Extract the [x, y] coordinate from the center of the cell holding the provided text.  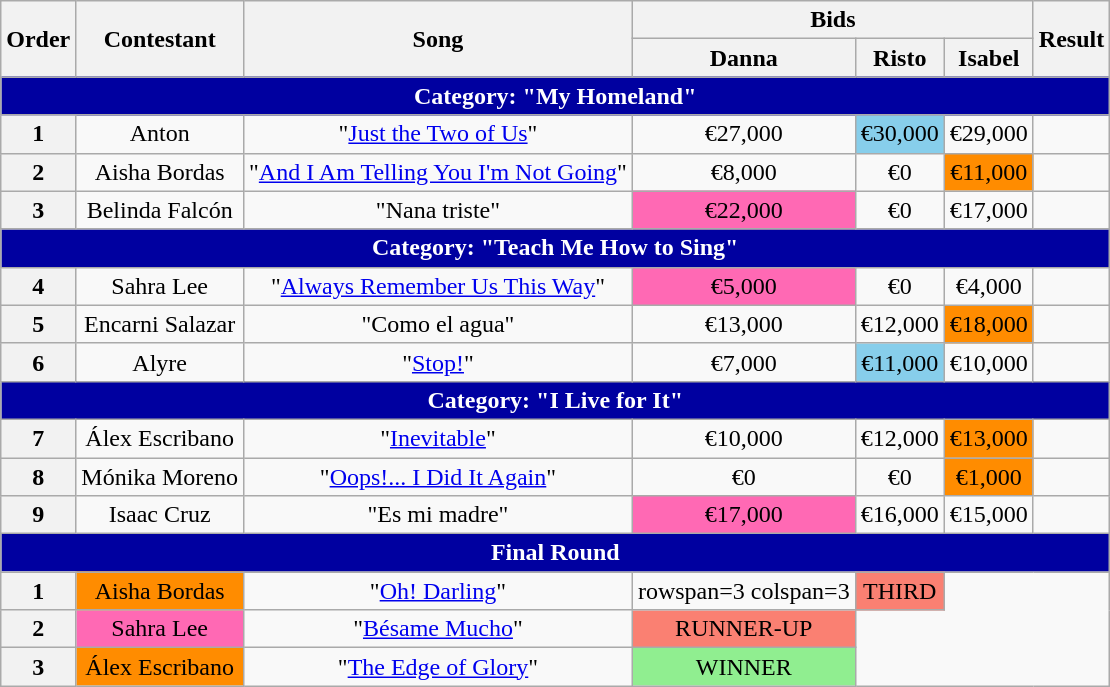
€29,000 [988, 134]
Result [1071, 39]
THIRD [900, 591]
€18,000 [988, 324]
€22,000 [744, 210]
Category: "I Live for It" [556, 400]
Final Round [556, 553]
"Como el agua" [438, 324]
Isabel [988, 58]
€16,000 [900, 515]
€15,000 [988, 515]
4 [38, 286]
€5,000 [744, 286]
9 [38, 515]
Mónika Moreno [160, 477]
7 [38, 438]
5 [38, 324]
"Inevitable" [438, 438]
"Bésame Mucho" [438, 629]
Isaac Cruz [160, 515]
rowspan=3 colspan=3 [744, 591]
"The Edge of Glory" [438, 667]
Bids [832, 20]
"And I Am Telling You I'm Not Going" [438, 172]
Song [438, 39]
WINNER [744, 667]
€30,000 [900, 134]
€27,000 [744, 134]
6 [38, 362]
Contestant [160, 39]
RUNNER-UP [744, 629]
"Oh! Darling" [438, 591]
"Oops!... I Did It Again" [438, 477]
€8,000 [744, 172]
Risto [900, 58]
8 [38, 477]
Encarni Salazar [160, 324]
Belinda Falcón [160, 210]
"Just the Two of Us" [438, 134]
Danna [744, 58]
€4,000 [988, 286]
"Stop!" [438, 362]
Category: "Teach Me How to Sing" [556, 248]
€1,000 [988, 477]
Category: "My Homeland" [556, 96]
€7,000 [744, 362]
"Always Remember Us This Way" [438, 286]
Alyre [160, 362]
Order [38, 39]
"Nana triste" [438, 210]
Anton [160, 134]
"Es mi madre" [438, 515]
